Return the (x, y) coordinate for the center point of the cell that contains the specified text.  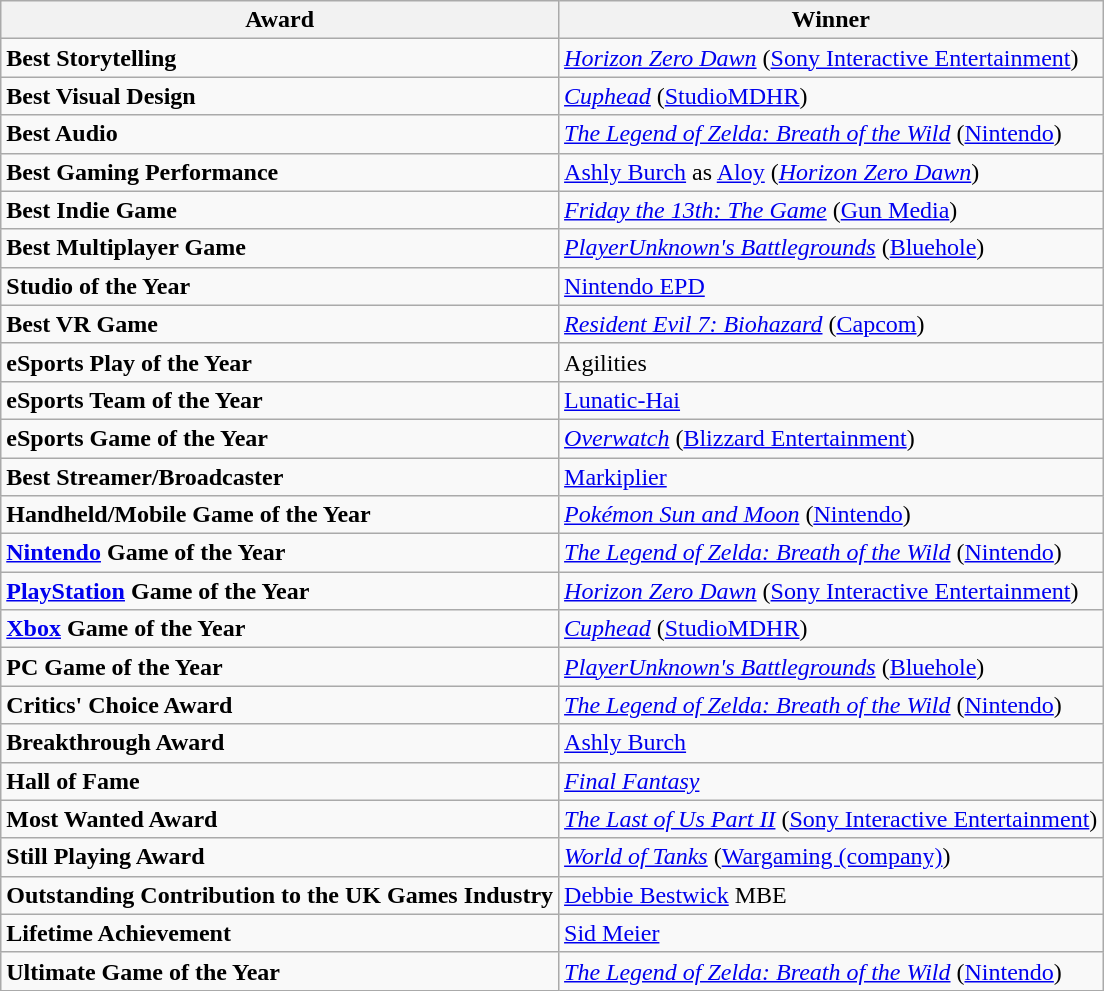
Final Fantasy (831, 781)
eSports Play of the Year (280, 362)
Lifetime Achievement (280, 933)
Best VR Game (280, 324)
Pokémon Sun and Moon (Nintendo) (831, 515)
Critics' Choice Award (280, 705)
Ashly Burch (831, 743)
eSports Team of the Year (280, 400)
Sid Meier (831, 933)
Studio of the Year (280, 286)
Still Playing Award (280, 857)
Most Wanted Award (280, 819)
Friday the 13th: The Game (Gun Media) (831, 210)
Handheld/Mobile Game of the Year (280, 515)
Ultimate Game of the Year (280, 971)
Best Audio (280, 134)
Agilities (831, 362)
Outstanding Contribution to the UK Games Industry (280, 895)
Best Multiplayer Game (280, 248)
Resident Evil 7: Biohazard (Capcom) (831, 324)
PlayStation Game of the Year (280, 591)
Winner (831, 20)
Best Streamer/Broadcaster (280, 477)
PC Game of the Year (280, 667)
Hall of Fame (280, 781)
Best Storytelling (280, 58)
Best Visual Design (280, 96)
Markiplier (831, 477)
Debbie Bestwick MBE (831, 895)
Breakthrough Award (280, 743)
Lunatic-Hai (831, 400)
Nintendo Game of the Year (280, 553)
The Last of Us Part II (Sony Interactive Entertainment) (831, 819)
Award (280, 20)
Overwatch (Blizzard Entertainment) (831, 438)
Nintendo EPD (831, 286)
Ashly Burch as Aloy (Horizon Zero Dawn) (831, 172)
World of Tanks (Wargaming (company)) (831, 857)
Best Indie Game (280, 210)
Best Gaming Performance (280, 172)
eSports Game of the Year (280, 438)
Xbox Game of the Year (280, 629)
